Search for the cell housing the specified text and yield its [x, y] center coordinate. 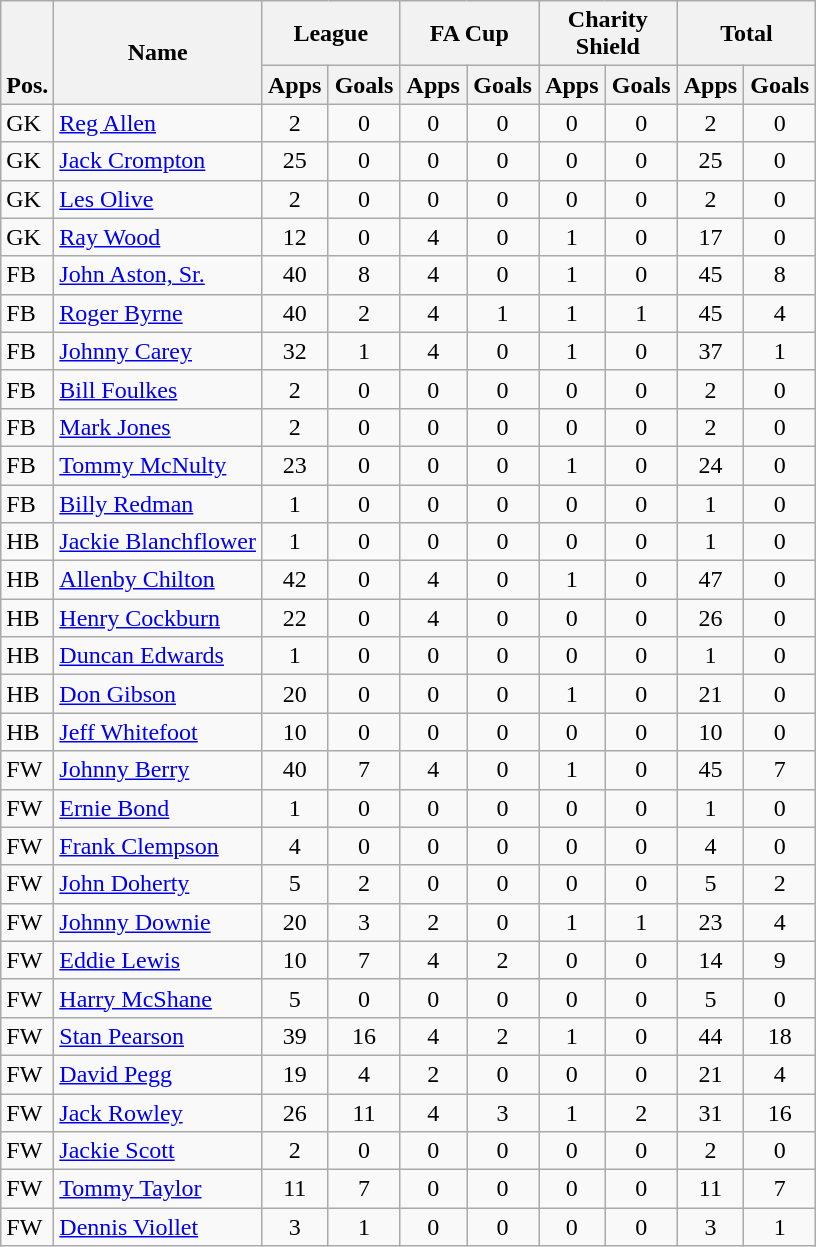
22 [294, 618]
Harry McShane [158, 998]
19 [294, 1074]
39 [294, 1036]
37 [710, 351]
Dennis Viollet [158, 1227]
42 [294, 580]
Ray Wood [158, 237]
Jack Crompton [158, 161]
Name [158, 52]
Tommy Taylor [158, 1189]
Roger Byrne [158, 313]
Reg Allen [158, 123]
Jack Rowley [158, 1113]
44 [710, 1036]
Charity Shield [608, 34]
Frank Clempson [158, 846]
Eddie Lewis [158, 960]
Les Olive [158, 199]
Bill Foulkes [158, 389]
18 [780, 1036]
47 [710, 580]
17 [710, 237]
12 [294, 237]
John Doherty [158, 884]
Stan Pearson [158, 1036]
32 [294, 351]
League [330, 34]
Allenby Chilton [158, 580]
Johnny Downie [158, 922]
9 [780, 960]
Jackie Blanchflower [158, 542]
John Aston, Sr. [158, 275]
Henry Cockburn [158, 618]
14 [710, 960]
Billy Redman [158, 503]
31 [710, 1113]
Ernie Bond [158, 808]
24 [710, 465]
FA Cup [470, 34]
Don Gibson [158, 694]
Johnny Berry [158, 770]
Pos. [28, 52]
Jackie Scott [158, 1151]
Jeff Whitefoot [158, 732]
David Pegg [158, 1074]
Total [746, 34]
Duncan Edwards [158, 656]
Mark Jones [158, 427]
Tommy McNulty [158, 465]
Johnny Carey [158, 351]
